Return the (x, y) coordinate for the center point of the cell that contains the specified text.  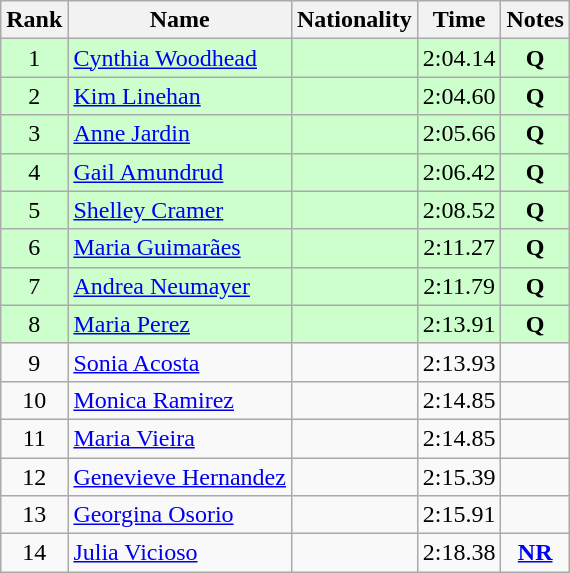
Maria Vieira (180, 438)
NR (535, 553)
Name (180, 20)
Monica Ramirez (180, 400)
Anne Jardin (180, 134)
Genevieve Hernandez (180, 477)
Maria Perez (180, 324)
13 (34, 515)
Sonia Acosta (180, 362)
Gail Amundrud (180, 172)
12 (34, 477)
2:13.93 (459, 362)
2:04.14 (459, 58)
4 (34, 172)
Maria Guimarães (180, 248)
Time (459, 20)
2:15.91 (459, 515)
2 (34, 96)
Rank (34, 20)
2:15.39 (459, 477)
2:11.27 (459, 248)
Andrea Neumayer (180, 286)
10 (34, 400)
Notes (535, 20)
2:08.52 (459, 210)
11 (34, 438)
2:04.60 (459, 96)
2:06.42 (459, 172)
8 (34, 324)
Shelley Cramer (180, 210)
3 (34, 134)
Georgina Osorio (180, 515)
1 (34, 58)
2:13.91 (459, 324)
5 (34, 210)
Nationality (354, 20)
2:05.66 (459, 134)
2:18.38 (459, 553)
14 (34, 553)
Julia Vicioso (180, 553)
7 (34, 286)
Cynthia Woodhead (180, 58)
9 (34, 362)
2:11.79 (459, 286)
6 (34, 248)
Kim Linehan (180, 96)
